Find where the given text appears and provide that cell's center as [x, y] coordinate. 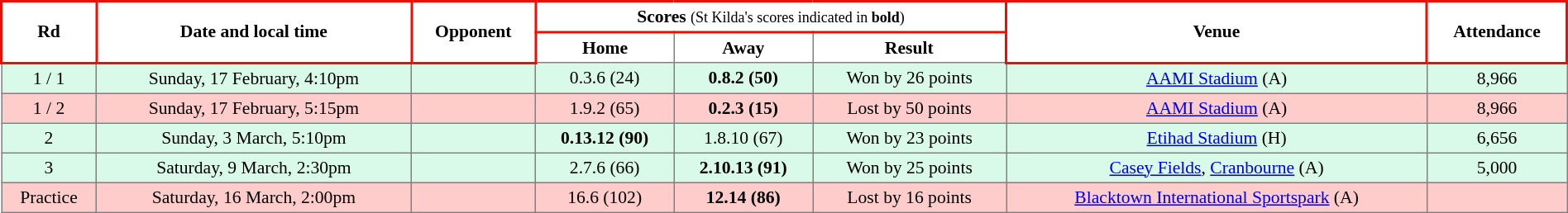
1 / 1 [50, 78]
Rd [50, 32]
Won by 25 points [910, 167]
Lost by 50 points [910, 107]
Date and local time [255, 32]
0.2.3 (15) [743, 107]
Lost by 16 points [910, 196]
16.6 (102) [605, 196]
2.7.6 (66) [605, 167]
6,656 [1497, 137]
Saturday, 9 March, 2:30pm [255, 167]
Home [605, 48]
Blacktown International Sportspark (A) [1217, 196]
1.8.10 (67) [743, 137]
Attendance [1497, 32]
5,000 [1497, 167]
0.8.2 (50) [743, 78]
Sunday, 17 February, 4:10pm [255, 78]
2.10.13 (91) [743, 167]
Won by 23 points [910, 137]
1 / 2 [50, 107]
Won by 26 points [910, 78]
12.14 (86) [743, 196]
0.3.6 (24) [605, 78]
2 [50, 137]
Etihad Stadium (H) [1217, 137]
1.9.2 (65) [605, 107]
Venue [1217, 32]
Sunday, 3 March, 5:10pm [255, 137]
Opponent [473, 32]
0.13.12 (90) [605, 137]
Saturday, 16 March, 2:00pm [255, 196]
Scores (St Kilda's scores indicated in bold) [771, 17]
Result [910, 48]
Sunday, 17 February, 5:15pm [255, 107]
3 [50, 167]
Casey Fields, Cranbourne (A) [1217, 167]
Practice [50, 196]
Away [743, 48]
